Return the (X, Y) coordinate for the center point of the cell that contains the specified text.  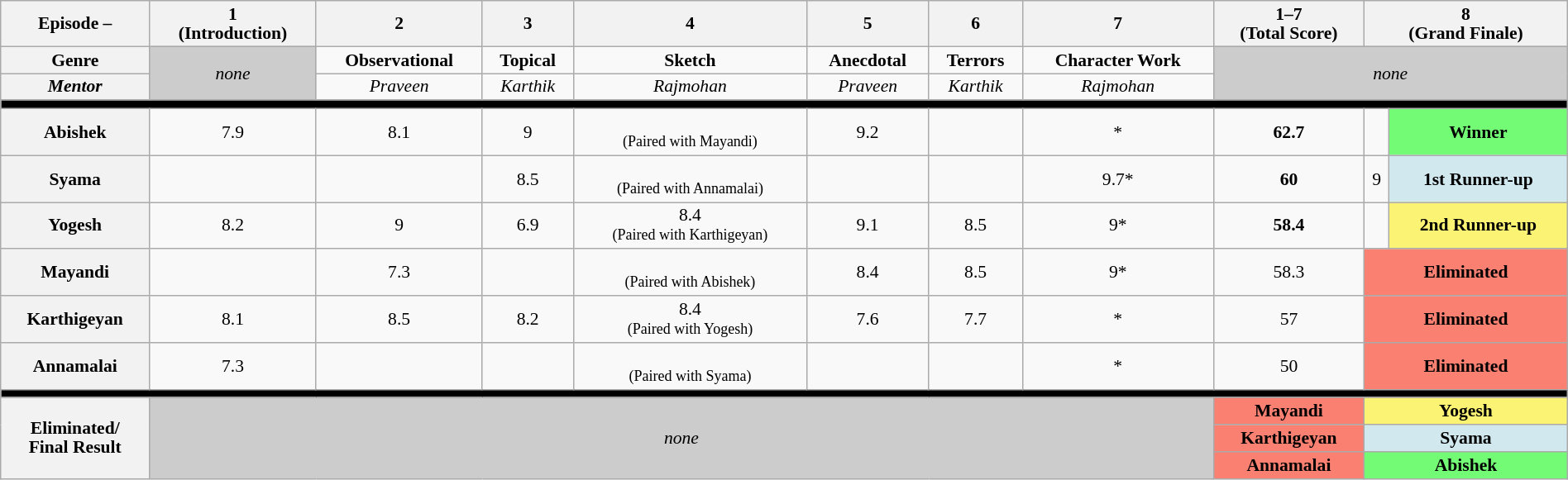
1–7(Total Score) (1288, 23)
2nd Runner-up (1478, 226)
8.4 (868, 273)
Character Work (1118, 59)
6 (976, 23)
3 (528, 23)
(Paired with Abishek) (690, 273)
2 (399, 23)
Topical (528, 59)
Observational (399, 59)
50 (1288, 367)
5 (868, 23)
6.9 (528, 226)
8.4(Paired with Yogesh) (690, 319)
60 (1288, 178)
62.7 (1288, 132)
7.7 (976, 319)
Terrors (976, 59)
Eliminated/Final Result (75, 439)
57 (1288, 319)
58.3 (1288, 273)
Genre (75, 59)
(Paired with Annamalai) (690, 178)
9.7* (1118, 178)
Sketch (690, 59)
7.6 (868, 319)
Anecdotal (868, 59)
8.4(Paired with Karthigeyan) (690, 226)
9.2 (868, 132)
8(Grand Finale) (1466, 23)
7.9 (233, 132)
(Paired with Mayandi) (690, 132)
9.1 (868, 226)
Episode – (75, 23)
1st Runner-up (1478, 178)
4 (690, 23)
Winner (1478, 132)
(Paired with Syama) (690, 367)
Mentor (75, 88)
1(Introduction) (233, 23)
58.4 (1288, 226)
7 (1118, 23)
